From the cell containing the given text, extract its center point as (X, Y) coordinate. 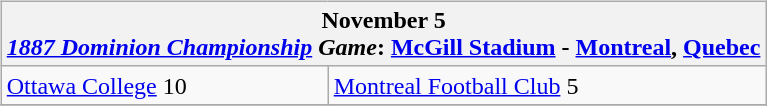
Montreal Football Club 5 (547, 85)
Ottawa College 10 (164, 85)
November 51887 Dominion Championship Game: McGill Stadium - Montreal, Quebec (384, 34)
